Determine the (X, Y) coordinate at the center of the cell enclosing the given text.  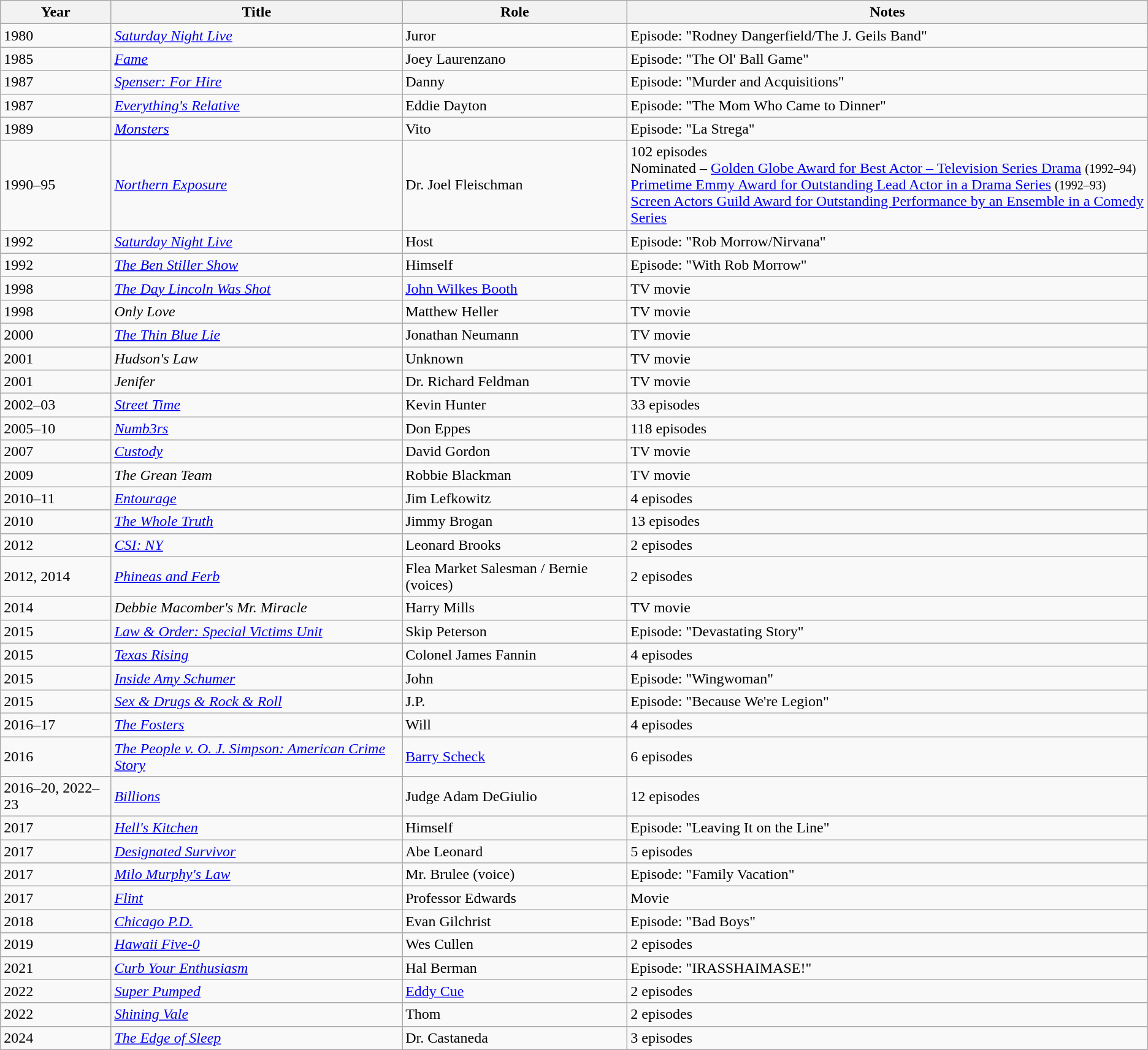
Eddy Cue (515, 991)
CSI: NY (256, 545)
Billions (256, 797)
Notes (887, 12)
2021 (56, 968)
The Fosters (256, 725)
Jimmy Brogan (515, 522)
Host (515, 242)
Colonel James Fannin (515, 655)
Episode: "Murder and Acquisitions" (887, 82)
1985 (56, 59)
Designated Survivor (256, 851)
2002–03 (56, 405)
Dr. Joel Fleischman (515, 185)
Flea Market Salesman / Bernie (voices) (515, 576)
33 episodes (887, 405)
Mr. Brulee (voice) (515, 875)
Dr. Castaneda (515, 1038)
John (515, 678)
Shining Vale (256, 1014)
2024 (56, 1038)
The People v. O. J. Simpson: American Crime Story (256, 756)
2016–17 (56, 725)
Vito (515, 129)
Numb3rs (256, 428)
Leonard Brooks (515, 545)
1990–95 (56, 185)
Milo Murphy's Law (256, 875)
Hal Berman (515, 968)
Episode: "Rodney Dangerfield/The J. Geils Band" (887, 36)
The Grean Team (256, 475)
Episode: "Because We're Legion" (887, 701)
Everything's Relative (256, 105)
Episode: "Rob Morrow/Nirvana" (887, 242)
2012, 2014 (56, 576)
2000 (56, 335)
2007 (56, 452)
Evan Gilchrist (515, 921)
2009 (56, 475)
Dr. Richard Feldman (515, 382)
2016 (56, 756)
Super Pumped (256, 991)
Unknown (515, 359)
David Gordon (515, 452)
1989 (56, 129)
12 episodes (887, 797)
Danny (515, 82)
1980 (56, 36)
Episode: "Bad Boys" (887, 921)
Debbie Macomber's Mr. Miracle (256, 608)
John Wilkes Booth (515, 288)
Thom (515, 1014)
Spenser: For Hire (256, 82)
Texas Rising (256, 655)
Episode: "Devastating Story" (887, 631)
Movie (887, 898)
Will (515, 725)
Monsters (256, 129)
Joey Laurenzano (515, 59)
Jonathan Neumann (515, 335)
Kevin Hunter (515, 405)
Judge Adam DeGiulio (515, 797)
2012 (56, 545)
Episode: "The Mom Who Came to Dinner" (887, 105)
13 episodes (887, 522)
2005–10 (56, 428)
Episode: "Leaving It on the Line" (887, 828)
Entourage (256, 498)
Fame (256, 59)
2014 (56, 608)
Hudson's Law (256, 359)
Year (56, 12)
Street Time (256, 405)
Matthew Heller (515, 311)
118 episodes (887, 428)
Episode: "The Ol' Ball Game" (887, 59)
2010 (56, 522)
Harry Mills (515, 608)
Jim Lefkowitz (515, 498)
The Whole Truth (256, 522)
Barry Scheck (515, 756)
Robbie Blackman (515, 475)
J.P. (515, 701)
The Ben Stiller Show (256, 265)
Law & Order: Special Victims Unit (256, 631)
Custody (256, 452)
Episode: "IRASSHAIMASE!" (887, 968)
Skip Peterson (515, 631)
Hell's Kitchen (256, 828)
Episode: "La Strega" (887, 129)
Episode: "Family Vacation" (887, 875)
Role (515, 12)
Chicago P.D. (256, 921)
The Edge of Sleep (256, 1038)
The Thin Blue Lie (256, 335)
Only Love (256, 311)
2018 (56, 921)
Jenifer (256, 382)
2016–20, 2022–23 (56, 797)
2019 (56, 945)
Phineas and Ferb (256, 576)
Title (256, 12)
Inside Amy Schumer (256, 678)
5 episodes (887, 851)
Northern Exposure (256, 185)
3 episodes (887, 1038)
Abe Leonard (515, 851)
Episode: "Wingwoman" (887, 678)
Hawaii Five-0 (256, 945)
Eddie Dayton (515, 105)
Flint (256, 898)
Don Eppes (515, 428)
6 episodes (887, 756)
Curb Your Enthusiasm (256, 968)
Sex & Drugs & Rock & Roll (256, 701)
2010–11 (56, 498)
Professor Edwards (515, 898)
The Day Lincoln Was Shot (256, 288)
Juror (515, 36)
Wes Cullen (515, 945)
Episode: "With Rob Morrow" (887, 265)
